Scan for the cell matching the given text and deliver its (X, Y) coordinate at center. 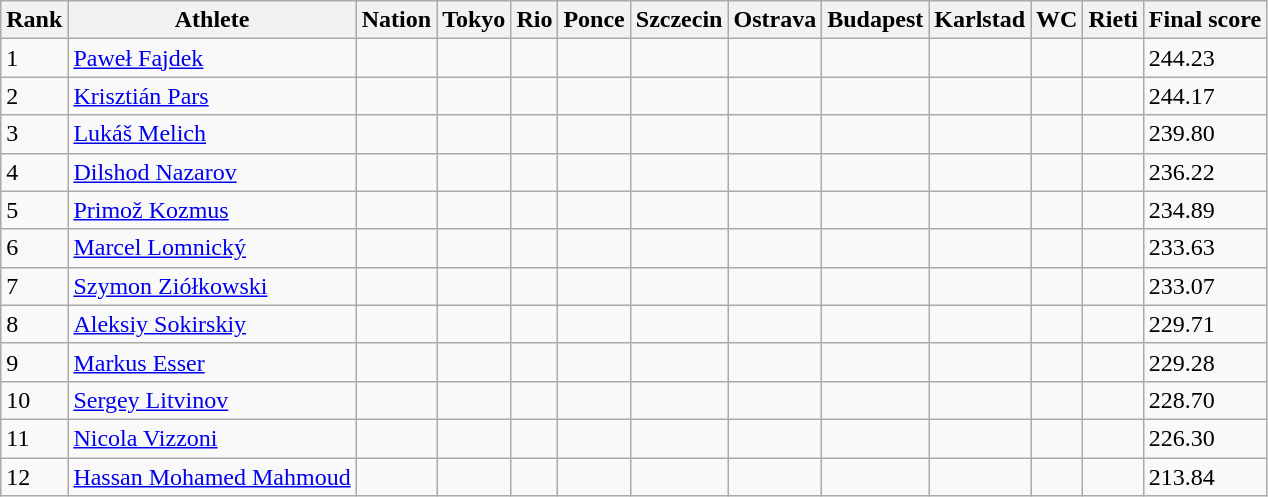
Lukáš Melich (212, 134)
11 (34, 438)
Karlstad (980, 20)
226.30 (1204, 438)
Nation (396, 20)
2 (34, 96)
Budapest (876, 20)
Szczecin (679, 20)
233.63 (1204, 248)
Nicola Vizzoni (212, 438)
Athlete (212, 20)
5 (34, 210)
10 (34, 400)
213.84 (1204, 477)
244.17 (1204, 96)
6 (34, 248)
Hassan Mohamed Mahmoud (212, 477)
239.80 (1204, 134)
Ostrava (775, 20)
Markus Esser (212, 362)
244.23 (1204, 58)
Marcel Lomnický (212, 248)
Rank (34, 20)
1 (34, 58)
Szymon Ziółkowski (212, 286)
8 (34, 324)
Dilshod Nazarov (212, 172)
Ponce (594, 20)
9 (34, 362)
Aleksiy Sokirskiy (212, 324)
Primož Kozmus (212, 210)
4 (34, 172)
Sergey Litvinov (212, 400)
236.22 (1204, 172)
228.70 (1204, 400)
234.89 (1204, 210)
233.07 (1204, 286)
Rio (534, 20)
3 (34, 134)
WC (1057, 20)
229.71 (1204, 324)
Rieti (1113, 20)
229.28 (1204, 362)
Krisztián Pars (212, 96)
Tokyo (474, 20)
7 (34, 286)
Paweł Fajdek (212, 58)
Final score (1204, 20)
12 (34, 477)
